From the cell containing the given text, extract its center point as (x, y) coordinate. 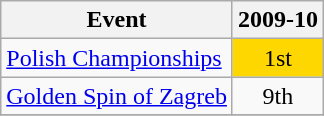
Event (117, 20)
Polish Championships (117, 58)
9th (278, 96)
1st (278, 58)
2009-10 (278, 20)
Golden Spin of Zagreb (117, 96)
